Scan for the cell matching the given text and deliver its (X, Y) coordinate at center. 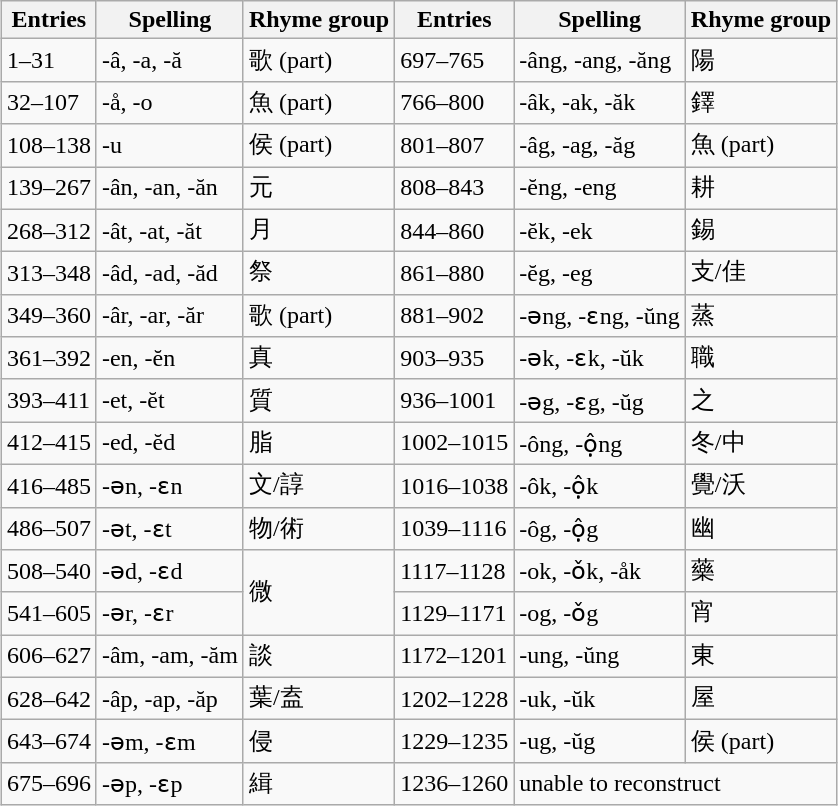
-âr, -ar, -ăr (170, 316)
unable to reconstruct (676, 784)
766–800 (454, 102)
32–107 (48, 102)
1236–1260 (454, 784)
-ôk, -ộk (600, 486)
-ôg, -ộg (600, 528)
-ər, -ɛr (170, 614)
-ĕg, -eg (600, 274)
支/佳 (760, 274)
冬/中 (760, 444)
-əd, -ɛd (170, 572)
-ed, -ĕd (170, 444)
-əp, -ɛp (170, 784)
412–415 (48, 444)
-âk, -ak, -ăk (600, 102)
1039–1116 (454, 528)
-âg, -ag, -ăg (600, 146)
1229–1235 (454, 742)
844–860 (454, 230)
936–1001 (454, 400)
393–411 (48, 400)
月 (318, 230)
-og, -ǒg (600, 614)
-en, -ĕn (170, 358)
-ât, -at, -ăt (170, 230)
1129–1171 (454, 614)
349–360 (48, 316)
-ông, -ộng (600, 444)
鐸 (760, 102)
耕 (760, 188)
宵 (760, 614)
-əm, -ɛm (170, 742)
1016–1038 (454, 486)
-âp, -ap, -ăp (170, 698)
覺/沃 (760, 486)
幽 (760, 528)
643–674 (48, 742)
-et, -ĕt (170, 400)
1172–1201 (454, 656)
-əg, -ɛg, -ŭg (600, 400)
1002–1015 (454, 444)
微 (318, 592)
486–507 (48, 528)
-ən, -ɛn (170, 486)
葉/盍 (318, 698)
-ək, -ɛk, -ŭk (600, 358)
628–642 (48, 698)
861–880 (454, 274)
緝 (318, 784)
541–605 (48, 614)
881–902 (454, 316)
談 (318, 656)
-ət, -ɛt (170, 528)
801–807 (454, 146)
脂 (318, 444)
-u (170, 146)
-â, -a, -ă (170, 60)
侵 (318, 742)
-âm, -am, -ăm (170, 656)
陽 (760, 60)
真 (318, 358)
903–935 (454, 358)
職 (760, 358)
313–348 (48, 274)
508–540 (48, 572)
361–392 (48, 358)
藥 (760, 572)
祭 (318, 274)
-ĕk, -ek (600, 230)
元 (318, 188)
1117–1128 (454, 572)
東 (760, 656)
之 (760, 400)
-ân, -an, -ăn (170, 188)
606–627 (48, 656)
139–267 (48, 188)
-əng, -ɛng, -ŭng (600, 316)
屋 (760, 698)
675–696 (48, 784)
1202–1228 (454, 698)
-âng, -ang, -ăng (600, 60)
質 (318, 400)
808–843 (454, 188)
物/術 (318, 528)
-ĕng, -eng (600, 188)
蒸 (760, 316)
文/諄 (318, 486)
錫 (760, 230)
697–765 (454, 60)
-ok, -ǒk, -åk (600, 572)
-ug, -ŭg (600, 742)
1–31 (48, 60)
-âd, -ad, -ăd (170, 274)
108–138 (48, 146)
-å, -o (170, 102)
-ung, -ŭng (600, 656)
416–485 (48, 486)
-uk, -ŭk (600, 698)
268–312 (48, 230)
